Search for the cell housing the specified text and yield its [x, y] center coordinate. 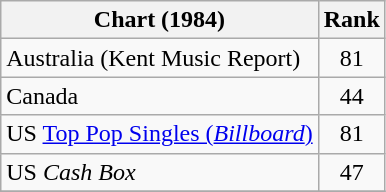
44 [352, 96]
Chart (1984) [160, 20]
47 [352, 172]
Rank [352, 20]
Canada [160, 96]
Australia (Kent Music Report) [160, 58]
US Top Pop Singles (Billboard) [160, 134]
US Cash Box [160, 172]
